Find where the given text appears and provide that cell's center as [X, Y] coordinate. 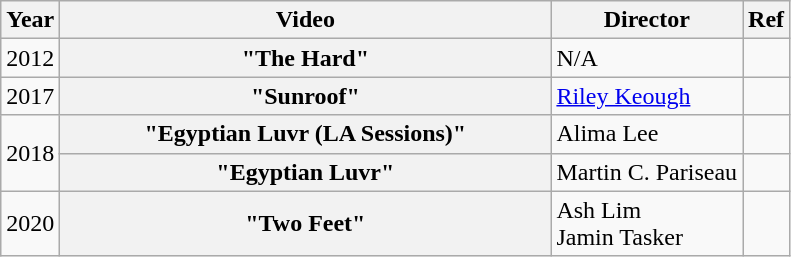
Director [647, 20]
Alima Lee [647, 134]
"The Hard" [306, 58]
2017 [30, 96]
Martin C. Pariseau [647, 172]
"Sunroof" [306, 96]
N/A [647, 58]
Ref [766, 20]
Video [306, 20]
"Two Feet" [306, 224]
2020 [30, 224]
Ash LimJamin Tasker [647, 224]
"Egyptian Luvr (LA Sessions)" [306, 134]
Riley Keough [647, 96]
2012 [30, 58]
2018 [30, 153]
"Egyptian Luvr" [306, 172]
Year [30, 20]
